Scan for the cell matching the given text and deliver its [x, y] coordinate at center. 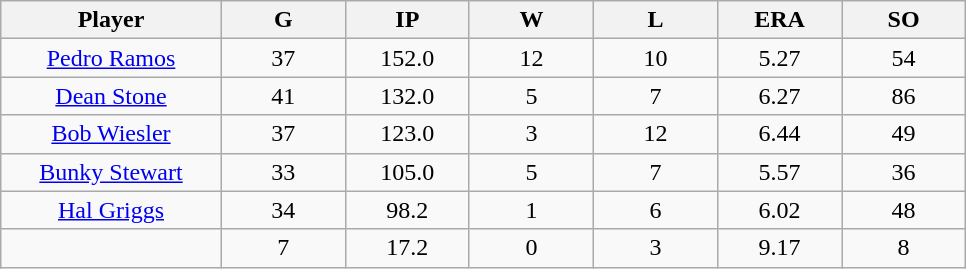
1 [531, 210]
123.0 [407, 134]
36 [904, 172]
Pedro Ramos [112, 58]
0 [531, 248]
IP [407, 20]
9.17 [779, 248]
G [283, 20]
6.44 [779, 134]
Bunky Stewart [112, 172]
54 [904, 58]
152.0 [407, 58]
98.2 [407, 210]
Player [112, 20]
105.0 [407, 172]
5.57 [779, 172]
10 [655, 58]
ERA [779, 20]
34 [283, 210]
86 [904, 96]
W [531, 20]
41 [283, 96]
6.02 [779, 210]
Bob Wiesler [112, 134]
33 [283, 172]
Hal Griggs [112, 210]
L [655, 20]
48 [904, 210]
132.0 [407, 96]
Dean Stone [112, 96]
6.27 [779, 96]
17.2 [407, 248]
SO [904, 20]
8 [904, 248]
49 [904, 134]
5.27 [779, 58]
6 [655, 210]
